Scan for the cell matching the given text and deliver its (x, y) coordinate at center. 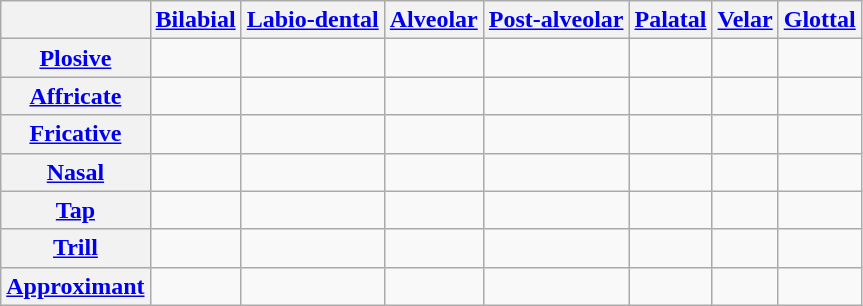
Tap (76, 210)
Plosive (76, 58)
Alveolar (434, 20)
Glottal (820, 20)
Bilabial (196, 20)
Palatal (670, 20)
Labio-dental (312, 20)
Fricative (76, 134)
Affricate (76, 96)
Approximant (76, 286)
Nasal (76, 172)
Velar (745, 20)
Trill (76, 248)
Post-alveolar (556, 20)
